Provide the [X, Y] coordinate of the cell's center where the given text is located.  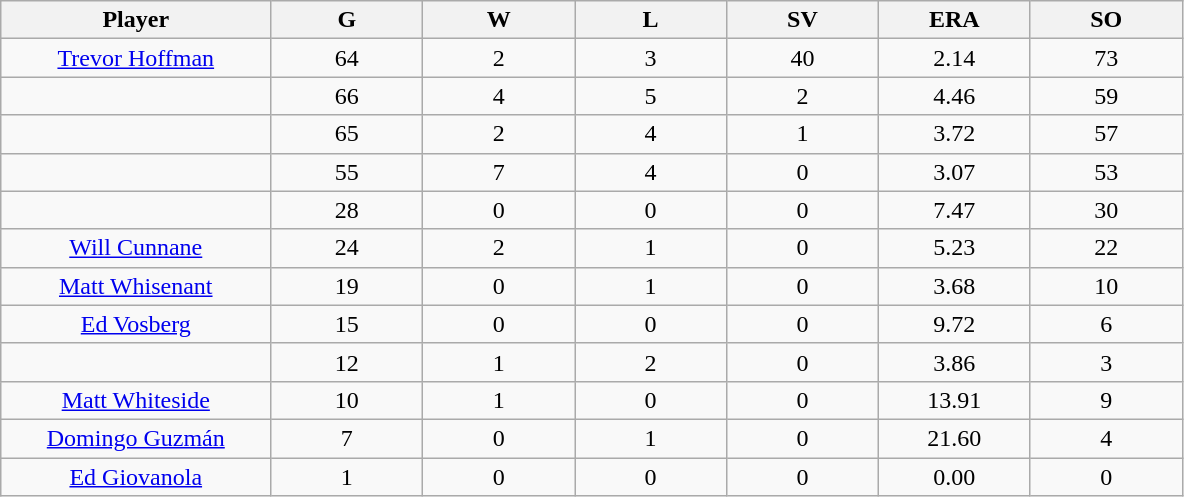
19 [347, 286]
4.46 [954, 96]
55 [347, 172]
57 [1106, 134]
7.47 [954, 210]
64 [347, 58]
Domingo Guzmán [136, 438]
3.86 [954, 362]
12 [347, 362]
Matt Whiteside [136, 400]
0.00 [954, 477]
Matt Whisenant [136, 286]
66 [347, 96]
22 [1106, 248]
40 [802, 58]
Trevor Hoffman [136, 58]
W [499, 20]
Ed Vosberg [136, 324]
ERA [954, 20]
65 [347, 134]
53 [1106, 172]
59 [1106, 96]
SV [802, 20]
6 [1106, 324]
24 [347, 248]
13.91 [954, 400]
9.72 [954, 324]
Player [136, 20]
3.68 [954, 286]
Ed Giovanola [136, 477]
G [347, 20]
9 [1106, 400]
SO [1106, 20]
2.14 [954, 58]
5 [651, 96]
73 [1106, 58]
15 [347, 324]
3.07 [954, 172]
28 [347, 210]
30 [1106, 210]
5.23 [954, 248]
3.72 [954, 134]
21.60 [954, 438]
Will Cunnane [136, 248]
L [651, 20]
